Scan for the cell matching the given text and deliver its (x, y) coordinate at center. 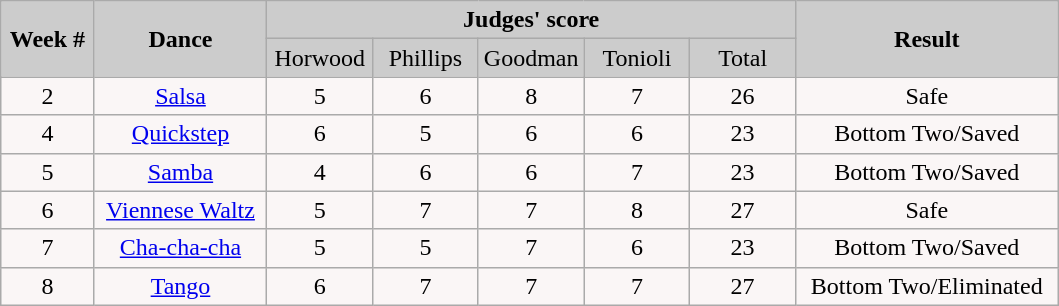
26 (743, 96)
Judges' score (532, 20)
Viennese Waltz (180, 210)
Tango (180, 286)
Week # (48, 39)
2 (48, 96)
Salsa (180, 96)
Result (926, 39)
Horwood (320, 58)
Goodman (531, 58)
Quickstep (180, 134)
Cha-cha-cha (180, 248)
Tonioli (637, 58)
Phillips (426, 58)
Bottom Two/Eliminated (926, 286)
Dance (180, 39)
Total (743, 58)
Samba (180, 172)
